Scan for the cell matching the given text and deliver its (x, y) coordinate at center. 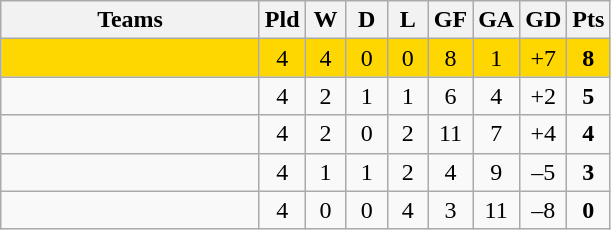
D (366, 20)
GD (544, 20)
–5 (544, 172)
GF (450, 20)
GA (496, 20)
L (408, 20)
5 (588, 96)
+4 (544, 134)
7 (496, 134)
+2 (544, 96)
W (326, 20)
Pts (588, 20)
+7 (544, 58)
9 (496, 172)
Teams (130, 20)
6 (450, 96)
Pld (282, 20)
–8 (544, 210)
